From the cell containing the given text, extract its center point as (x, y) coordinate. 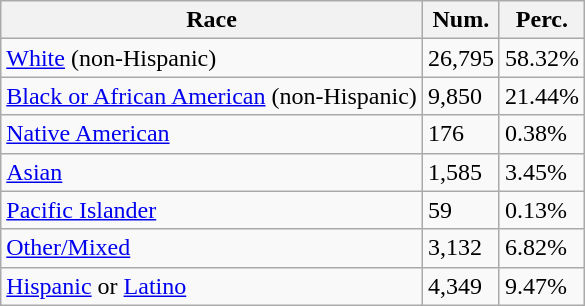
White (non-Hispanic) (212, 58)
9.47% (542, 286)
3.45% (542, 172)
9,850 (460, 96)
Race (212, 20)
0.13% (542, 210)
Asian (212, 172)
21.44% (542, 96)
3,132 (460, 248)
Other/Mixed (212, 248)
4,349 (460, 286)
176 (460, 134)
Native American (212, 134)
59 (460, 210)
Num. (460, 20)
0.38% (542, 134)
Perc. (542, 20)
6.82% (542, 248)
1,585 (460, 172)
26,795 (460, 58)
58.32% (542, 58)
Hispanic or Latino (212, 286)
Pacific Islander (212, 210)
Black or African American (non-Hispanic) (212, 96)
